Output the [X, Y] coordinate of the center of the cell containing the given text.  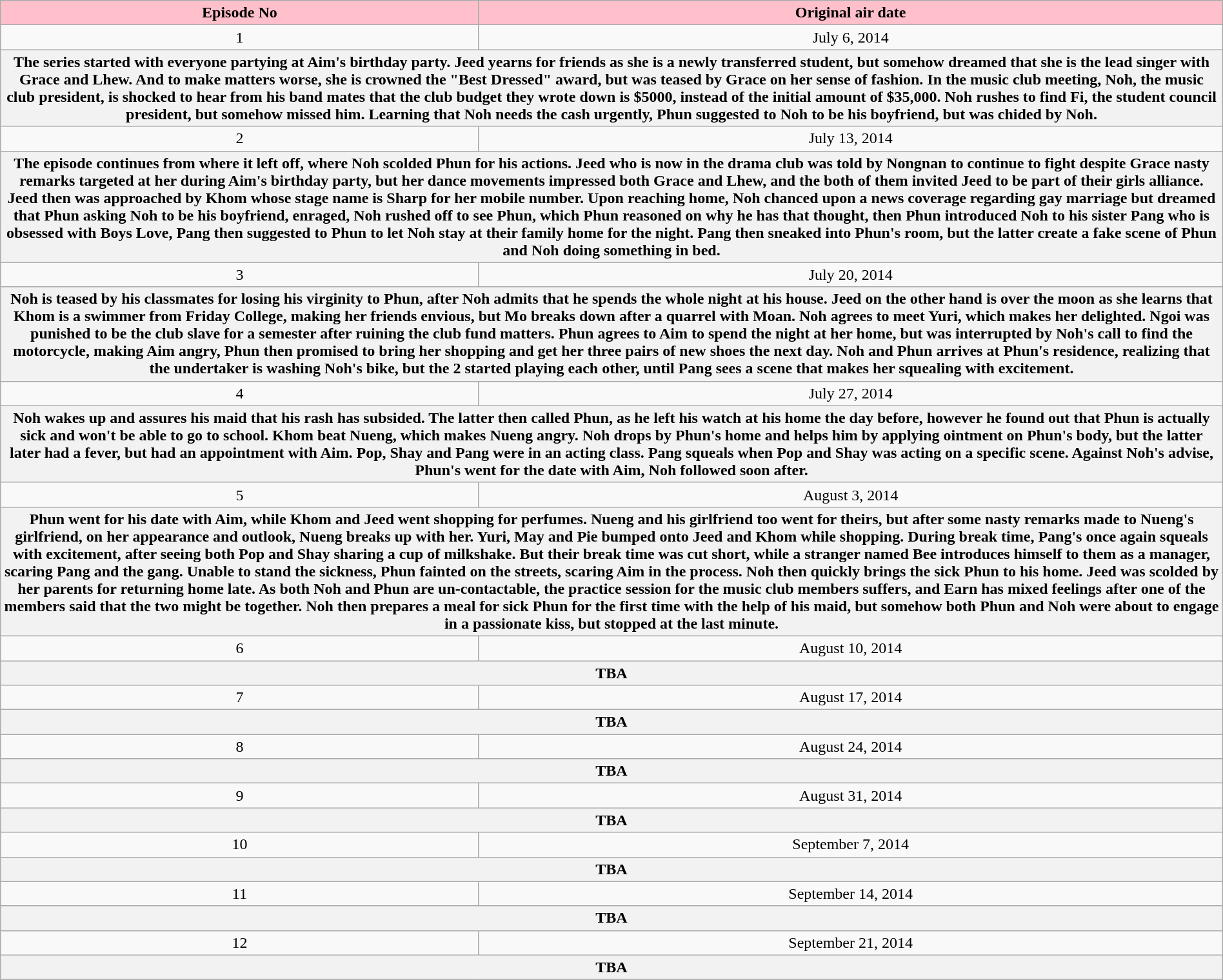
8 [240, 747]
5 [240, 495]
July 13, 2014 [850, 139]
10 [240, 845]
July 27, 2014 [850, 393]
7 [240, 698]
July 6, 2014 [850, 37]
Episode No [240, 13]
August 10, 2014 [850, 648]
August 17, 2014 [850, 698]
6 [240, 648]
1 [240, 37]
3 [240, 275]
September 14, 2014 [850, 894]
2 [240, 139]
12 [240, 943]
August 31, 2014 [850, 796]
4 [240, 393]
August 3, 2014 [850, 495]
August 24, 2014 [850, 747]
Original air date [850, 13]
9 [240, 796]
September 21, 2014 [850, 943]
September 7, 2014 [850, 845]
July 20, 2014 [850, 275]
11 [240, 894]
